Find where the given text appears and provide that cell's center as [X, Y] coordinate. 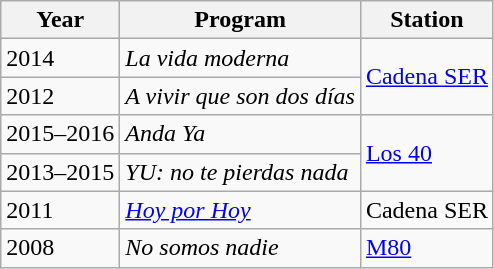
2008 [60, 248]
M80 [426, 248]
No somos nadie [240, 248]
2011 [60, 210]
YU: no te pierdas nada [240, 172]
A vivir que son dos días [240, 96]
Los 40 [426, 153]
Program [240, 20]
2015–2016 [60, 134]
2014 [60, 58]
Year [60, 20]
2013–2015 [60, 172]
La vida moderna [240, 58]
Anda Ya [240, 134]
Hoy por Hoy [240, 210]
Station [426, 20]
2012 [60, 96]
